Find where the given text appears and provide that cell's center as (x, y) coordinate. 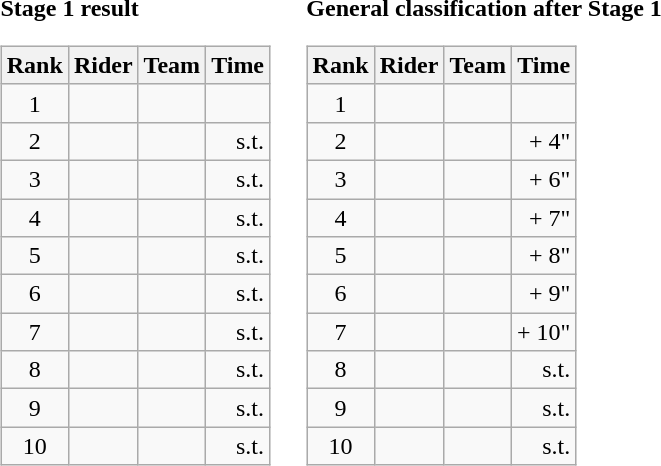
+ 9" (543, 294)
+ 6" (543, 179)
+ 10" (543, 332)
+ 8" (543, 256)
+ 7" (543, 217)
+ 4" (543, 141)
